Determine the [x, y] coordinate at the center of the cell enclosing the given text.  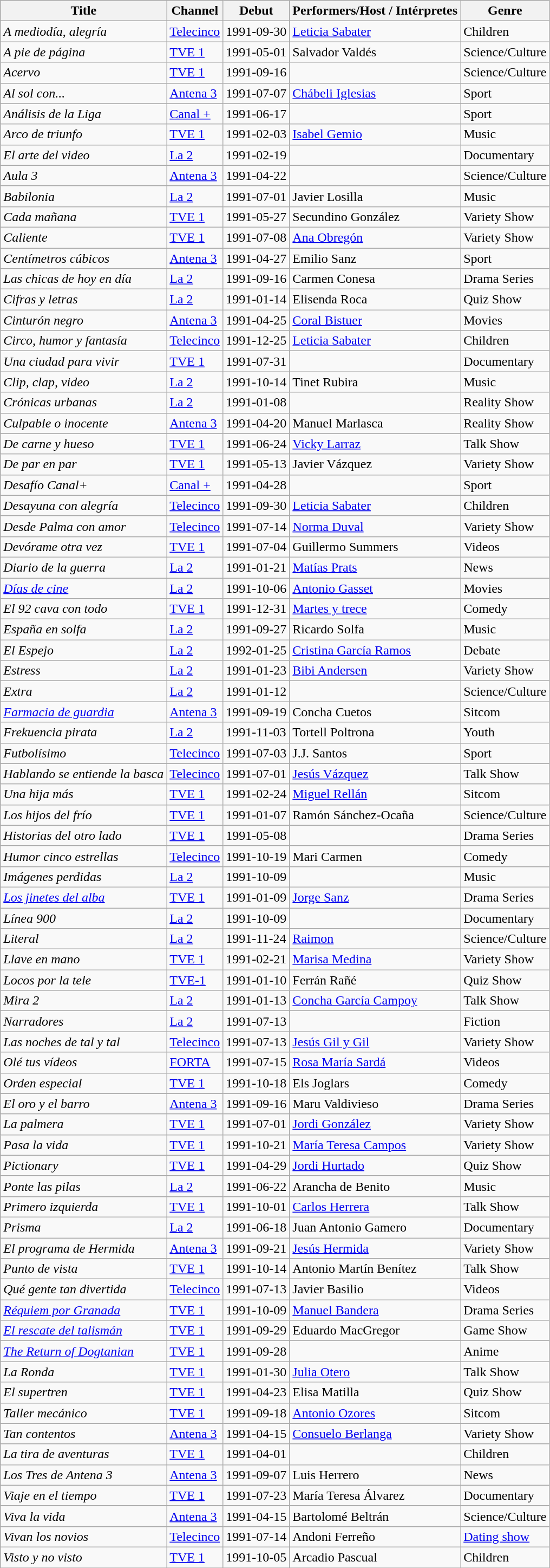
1992-01-25 [257, 650]
Ramón Sánchez-Ocaña [375, 815]
Raimon [375, 939]
Futbolísimo [83, 753]
Llave en mano [83, 960]
1991-06-18 [257, 1227]
1991-09-07 [257, 1475]
Debut [257, 11]
1991-06-22 [257, 1186]
Cada mañana [83, 217]
Historias del otro lado [83, 835]
1991-04-29 [257, 1165]
El 92 cava con todo [83, 609]
Rosa María Sardá [375, 1062]
1991-09-29 [257, 1331]
Martes y trece [375, 609]
Aula 3 [83, 176]
Al sol con... [83, 93]
Emilio Sanz [375, 258]
Cinturón negro [83, 320]
1991-07-04 [257, 547]
El Espejo [83, 650]
1991-04-23 [257, 1392]
Marisa Medina [375, 960]
Ricardo Solfa [375, 630]
La Ronda [83, 1372]
Acervo [83, 73]
Viva la vida [83, 1516]
Antonio Ozores [375, 1413]
El oro y el barro [83, 1104]
Análisis de la Liga [83, 114]
1991-04-27 [257, 258]
Manuel Marlasca [375, 423]
Dating show [505, 1537]
Cristina García Ramos [375, 650]
Arancha de Benito [375, 1186]
Centímetros cúbicos [83, 258]
Viaje en el tiempo [83, 1495]
Días de cine [83, 588]
Jorge Sanz [375, 897]
Desayuna con alegría [83, 506]
Tinet Rubira [375, 382]
Javier Vázquez [375, 464]
Mari Carmen [375, 856]
Farmacia de guardia [83, 712]
A mediodía, alegría [83, 31]
De carne y hueso [83, 444]
Matías Prats [375, 567]
Javier Basilio [375, 1290]
Bartolomé Beltrán [375, 1516]
Diario de la guerra [83, 567]
Los hijos del frío [83, 815]
1991-12-31 [257, 609]
Los Tres de Antena 3 [83, 1475]
El arte del video [83, 155]
1991-10-19 [257, 856]
Isabel Gemio [375, 134]
Frekuencia pirata [83, 733]
1991-07-08 [257, 237]
1991-07-03 [257, 753]
Guillermo Summers [375, 547]
1991-10-01 [257, 1207]
1991-09-28 [257, 1351]
Culpable o inocente [83, 423]
Devórame otra vez [83, 547]
1991-05-13 [257, 464]
Una ciudad para vivir [83, 361]
Olé tus vídeos [83, 1062]
Caliente [83, 237]
1991-07-23 [257, 1495]
1991-10-06 [257, 588]
1991-09-27 [257, 630]
1991-04-22 [257, 176]
Ponte las pilas [83, 1186]
Imágenes perdidas [83, 877]
Hablando se entiende la basca [83, 774]
1991-06-24 [257, 444]
1991-02-24 [257, 794]
Prisma [83, 1227]
Réquiem por Granada [83, 1310]
A pie de página [83, 52]
Taller mecánico [83, 1413]
Crónicas urbanas [83, 403]
1991-10-05 [257, 1557]
1991-04-20 [257, 423]
1991-01-30 [257, 1372]
1991-11-03 [257, 733]
Coral Bistuer [375, 320]
1991-02-19 [257, 155]
Primero izquierda [83, 1207]
Genre [505, 11]
Anime [505, 1351]
Las noches de tal y tal [83, 1042]
1991-09-21 [257, 1248]
Locos por la tele [83, 980]
Fiction [505, 1021]
1991-09-18 [257, 1413]
Qué gente tan divertida [83, 1290]
Maru Valdivieso [375, 1104]
1991-11-24 [257, 939]
1991-10-18 [257, 1083]
España en solfa [83, 630]
1991-07-31 [257, 361]
El supertren [83, 1392]
1991-04-01 [257, 1454]
Mira 2 [83, 1001]
Salvador Valdés [375, 52]
Narradores [83, 1021]
Tan contentos [83, 1434]
Desde Palma con amor [83, 526]
1991-07-07 [257, 93]
Babilonia [83, 196]
Circo, humor y fantasía [83, 341]
Clip, clap, video [83, 382]
Cifras y letras [83, 300]
Pasa la vida [83, 1145]
Elisa Matilla [375, 1392]
1991-05-08 [257, 835]
Consuelo Berlanga [375, 1434]
1991-10-21 [257, 1145]
Juan Antonio Gamero [375, 1227]
Arco de triunfo [83, 134]
Visto y no visto [83, 1557]
Luis Herrero [375, 1475]
La tira de aventuras [83, 1454]
Orden especial [83, 1083]
Jesús Vázquez [375, 774]
Norma Duval [375, 526]
Las chicas de hoy en día [83, 279]
Javier Losilla [375, 196]
1991-01-09 [257, 897]
Bibi Andersen [375, 671]
Jordi Hurtado [375, 1165]
Jordi González [375, 1124]
1991-02-03 [257, 134]
Elisenda Roca [375, 300]
1991-01-07 [257, 815]
Ana Obregón [375, 237]
1991-07-15 [257, 1062]
1991-01-13 [257, 1001]
Carmen Conesa [375, 279]
Manuel Bandera [375, 1310]
1991-04-28 [257, 485]
Una hija más [83, 794]
Secundino González [375, 217]
Tortell Poltrona [375, 733]
Punto de vista [83, 1269]
Literal [83, 939]
Julia Otero [375, 1372]
Els Joglars [375, 1083]
1991-01-14 [257, 300]
1991-04-25 [257, 320]
Ferrán Rañé [375, 980]
1991-01-21 [257, 567]
Jesús Hermida [375, 1248]
Eduardo MacGregor [375, 1331]
Performers/Host / Intérpretes [375, 11]
Antonio Martín Benítez [375, 1269]
María Teresa Álvarez [375, 1495]
Vivan los novios [83, 1537]
Antonio Gasset [375, 588]
1991-12-25 [257, 341]
Miguel Rellán [375, 794]
1991-02-21 [257, 960]
Debate [505, 650]
Game Show [505, 1331]
Los jinetes del alba [83, 897]
Jesús Gil y Gil [375, 1042]
The Return of Dogtanian [83, 1351]
La palmera [83, 1124]
El rescate del talismán [83, 1331]
Desafío Canal+ [83, 485]
1991-05-01 [257, 52]
1991-01-08 [257, 403]
Humor cinco estrellas [83, 856]
Estress [83, 671]
El programa de Hermida [83, 1248]
Arcadio Pascual [375, 1557]
Carlos Herrera [375, 1207]
1991-01-23 [257, 671]
1991-09-19 [257, 712]
J.J. Santos [375, 753]
1991-06-17 [257, 114]
Concha Cuetos [375, 712]
Pictionary [83, 1165]
De par en par [83, 464]
Línea 900 [83, 918]
TVE-1 [195, 980]
1991-05-27 [257, 217]
Youth [505, 733]
Andoni Ferreño [375, 1537]
Vicky Larraz [375, 444]
Chábeli Iglesias [375, 93]
María Teresa Campos [375, 1145]
Extra [83, 691]
1991-01-12 [257, 691]
FORTA [195, 1062]
Channel [195, 11]
1991-01-10 [257, 980]
Concha García Campoy [375, 1001]
Title [83, 11]
